Extract the [x, y] coordinate from the center of the cell holding the provided text.  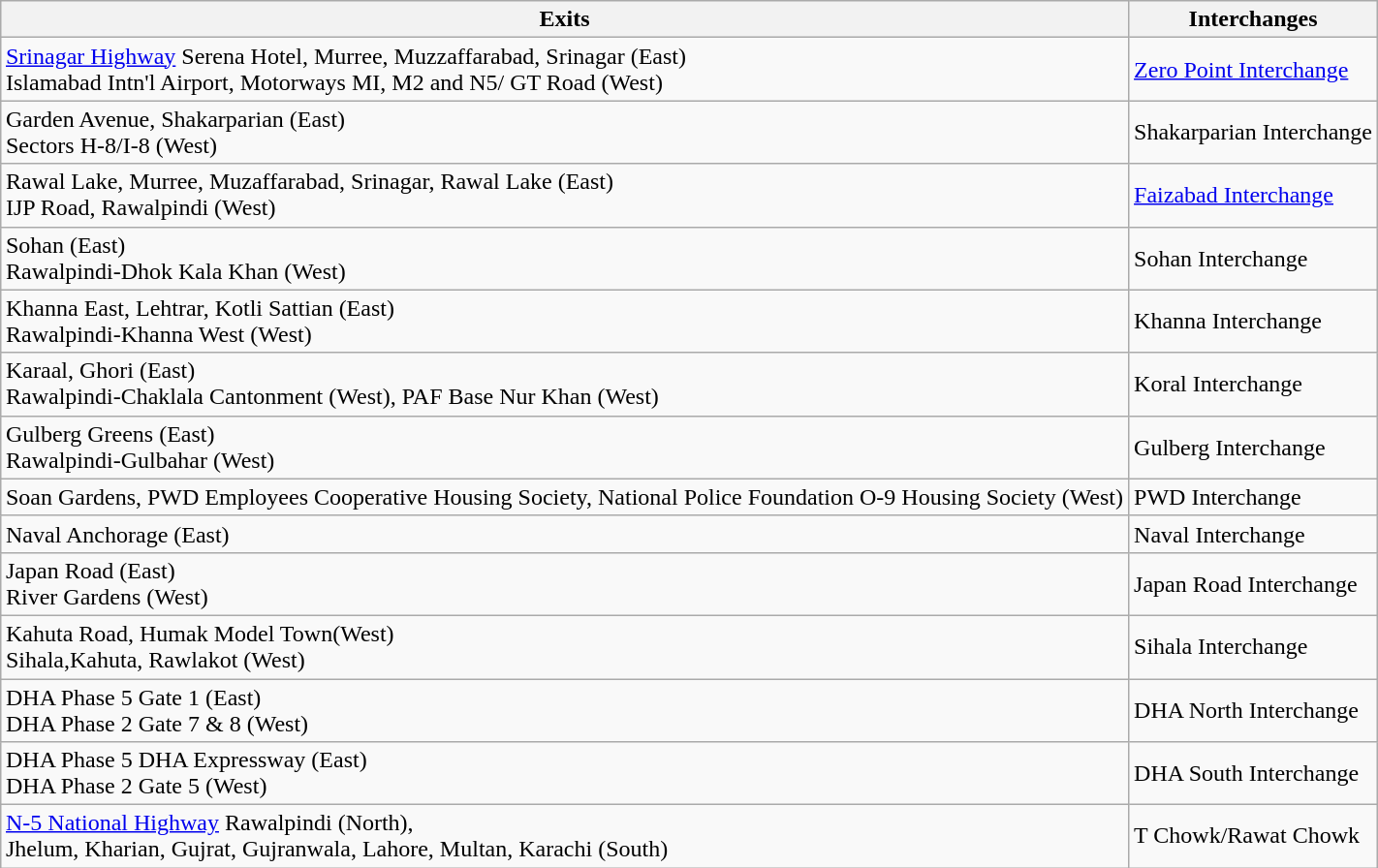
Japan Road (East) River Gardens (West) [564, 583]
Sohan (East)Rawalpindi-Dhok Kala Khan (West) [564, 258]
DHA North Interchange [1254, 709]
Gulberg Greens (East) Rawalpindi-Gulbahar (West) [564, 448]
Khanna Interchange [1254, 322]
Karaal, Ghori (East) Rawalpindi-Chaklala Cantonment (West), PAF Base Nur Khan (West) [564, 384]
Zero Point Interchange [1254, 70]
Rawal Lake, Murree, Muzaffarabad, Srinagar, Rawal Lake (East) IJP Road, Rawalpindi (West) [564, 196]
Sohan Interchange [1254, 258]
Naval Interchange [1254, 534]
DHA Phase 5 Gate 1 (East) DHA Phase 2 Gate 7 & 8 (West) [564, 709]
Soan Gardens, PWD Employees Cooperative Housing Society, National Police Foundation O-9 Housing Society (West) [564, 497]
Shakarparian Interchange [1254, 132]
Naval Anchorage (East) [564, 534]
Srinagar Highway Serena Hotel, Murree, Muzzaffarabad, Srinagar (East) Islamabad Intn'l Airport, Motorways MI, M2 and N5/ GT Road (West) [564, 70]
Garden Avenue, Shakarparian (East)Sectors H-8/I-8 (West) [564, 132]
Sihala Interchange [1254, 647]
DHA South Interchange [1254, 773]
Koral Interchange [1254, 384]
PWD Interchange [1254, 497]
Interchanges [1254, 19]
Faizabad Interchange [1254, 196]
T Chowk/Rawat Chowk [1254, 837]
Gulberg Interchange [1254, 448]
Exits [564, 19]
DHA Phase 5 DHA Expressway (East)DHA Phase 2 Gate 5 (West) [564, 773]
Kahuta Road, Humak Model Town(West) Sihala,Kahuta, Rawlakot (West) [564, 647]
Japan Road Interchange [1254, 583]
Khanna East, Lehtrar, Kotli Sattian (East) Rawalpindi-Khanna West (West) [564, 322]
N-5 National Highway Rawalpindi (North), Jhelum, Kharian, Gujrat, Gujranwala, Lahore, Multan, Karachi (South) [564, 837]
